For the text-containing cell, return its midpoint in [X, Y] coordinate format. 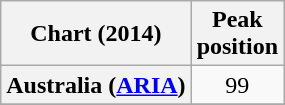
99 [237, 85]
Australia (ARIA) [96, 85]
Peakposition [237, 34]
Chart (2014) [96, 34]
